Identify which cell holds the provided text, then report its [X, Y] central coordinate. 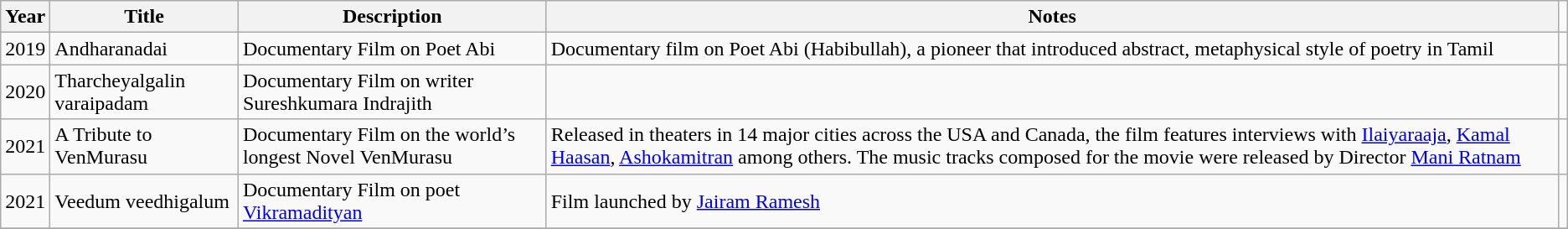
Notes [1052, 17]
Tharcheyalgalin varaipadam [144, 92]
2020 [25, 92]
2019 [25, 49]
Title [144, 17]
Documentary Film on the world’s longest Novel VenMurasu [392, 146]
Description [392, 17]
Documentary Film on poet Vikramadityan [392, 201]
Documentary Film on Poet Abi [392, 49]
Year [25, 17]
Documentary film on Poet Abi (Habibullah), a pioneer that introduced abstract, metaphysical style of poetry in Tamil [1052, 49]
Film launched by Jairam Ramesh [1052, 201]
Veedum veedhigalum [144, 201]
Documentary Film on writer Sureshkumara Indrajith [392, 92]
Andharanadai [144, 49]
A Tribute to VenMurasu [144, 146]
